Scan for the cell matching the given text and deliver its [x, y] coordinate at center. 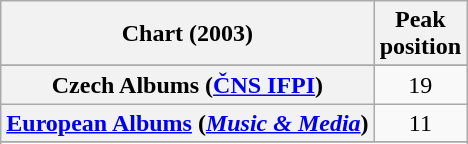
Czech Albums (ČNS IFPI) [188, 85]
Chart (2003) [188, 34]
11 [420, 123]
Peakposition [420, 34]
European Albums (Music & Media) [188, 123]
19 [420, 85]
